Search for the cell housing the specified text and yield its (X, Y) center coordinate. 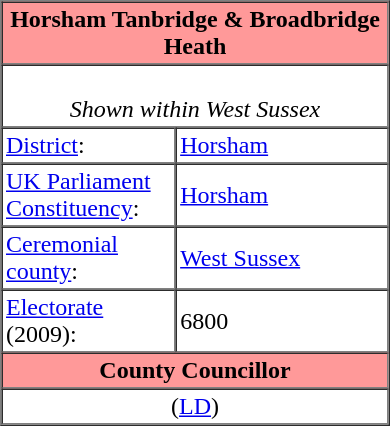
Ceremonial county: (89, 258)
Shown within West Sussex (196, 96)
District: (89, 146)
Horsham Tanbridge & Broadbridge Heath (196, 34)
6800 (282, 322)
UK Parliament Constituency: (89, 196)
(LD) (196, 406)
Electorate (2009): (89, 322)
West Sussex (282, 258)
County Councillor (196, 370)
